Return (x, y) of the center of cell containing provided text 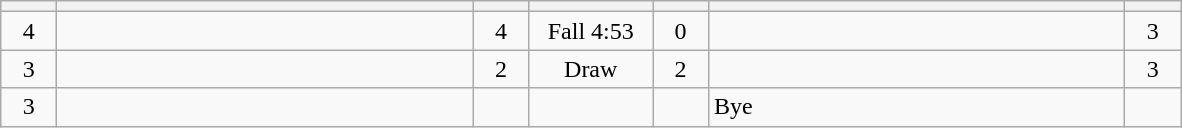
Bye (917, 107)
0 (680, 31)
Draw (591, 69)
Fall 4:53 (591, 31)
